Return the (X, Y) coordinate for the center point of the cell that contains the specified text.  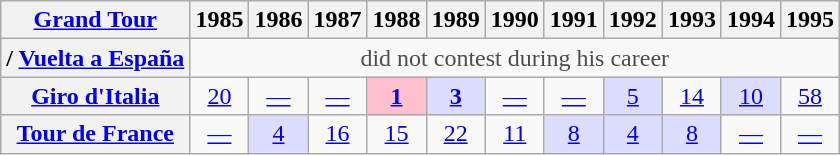
1990 (514, 20)
1987 (338, 20)
1993 (692, 20)
Grand Tour (96, 20)
16 (338, 134)
1991 (574, 20)
1986 (278, 20)
20 (220, 96)
1989 (456, 20)
did not contest during his career (515, 58)
22 (456, 134)
1988 (396, 20)
14 (692, 96)
5 (632, 96)
1 (396, 96)
3 (456, 96)
10 (750, 96)
1994 (750, 20)
1992 (632, 20)
15 (396, 134)
1995 (810, 20)
/ Vuelta a España (96, 58)
11 (514, 134)
58 (810, 96)
Tour de France (96, 134)
1985 (220, 20)
Giro d'Italia (96, 96)
